Provide the [x, y] coordinate of the cell's center where the given text is located.  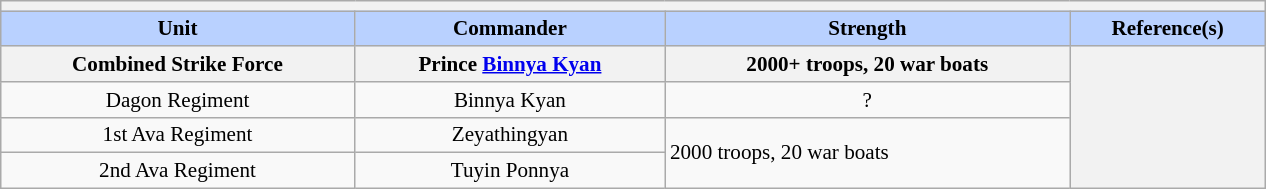
Combined Strike Force [178, 64]
2nd Ava Regiment [178, 170]
Prince Binnya Kyan [510, 64]
1st Ava Regiment [178, 134]
Unit [178, 28]
? [868, 100]
Reference(s) [1168, 28]
2000+ troops, 20 war boats [868, 64]
Zeyathingyan [510, 134]
Strength [868, 28]
Tuyin Ponnya [510, 170]
Dagon Regiment [178, 100]
Binnya Kyan [510, 100]
Commander [510, 28]
2000 troops, 20 war boats [868, 152]
